Find where the given text appears and provide that cell's center as [X, Y] coordinate. 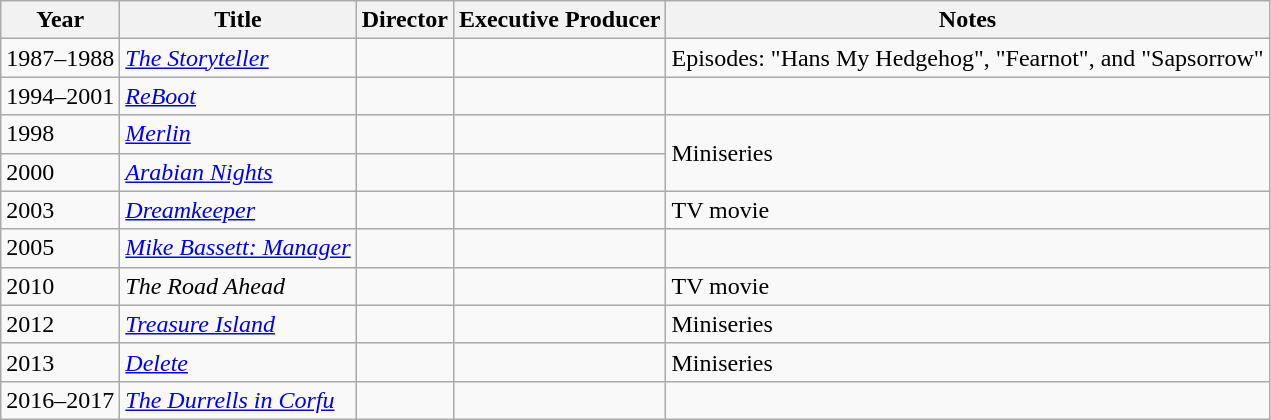
Dreamkeeper [238, 210]
Arabian Nights [238, 172]
Year [60, 20]
2010 [60, 286]
Mike Bassett: Manager [238, 248]
Merlin [238, 134]
The Road Ahead [238, 286]
2000 [60, 172]
1987–1988 [60, 58]
Delete [238, 362]
2012 [60, 324]
2013 [60, 362]
Notes [968, 20]
2003 [60, 210]
Title [238, 20]
Executive Producer [560, 20]
2005 [60, 248]
Director [404, 20]
ReBoot [238, 96]
Treasure Island [238, 324]
1994–2001 [60, 96]
The Storyteller [238, 58]
1998 [60, 134]
Episodes: "Hans My Hedgehog", "Fearnot", and "Sapsorrow" [968, 58]
2016–2017 [60, 400]
The Durrells in Corfu [238, 400]
